Find where the given text appears and provide that cell's center as (X, Y) coordinate. 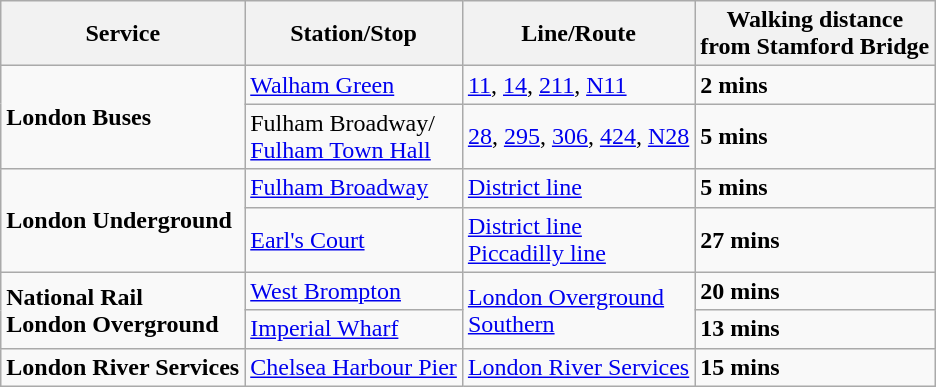
Station/Stop (354, 34)
Imperial Wharf (354, 329)
London OvergroundSouthern (578, 310)
National Rail London Overground (123, 310)
28, 295, 306, 424, N28 (578, 136)
20 mins (815, 291)
11, 14, 211, N11 (578, 85)
13 mins (815, 329)
27 mins (815, 240)
West Brompton (354, 291)
Line/Route (578, 34)
Walham Green (354, 85)
Walking distance from Stamford Bridge (815, 34)
District linePiccadilly line (578, 240)
District line (578, 188)
London Underground (123, 220)
London Buses (123, 118)
Service (123, 34)
Fulham Broadway (354, 188)
Earl's Court (354, 240)
15 mins (815, 367)
2 mins (815, 85)
Chelsea Harbour Pier (354, 367)
Fulham Broadway/Fulham Town Hall (354, 136)
